Locate the cell with the specified text and output its [x, y] center coordinate. 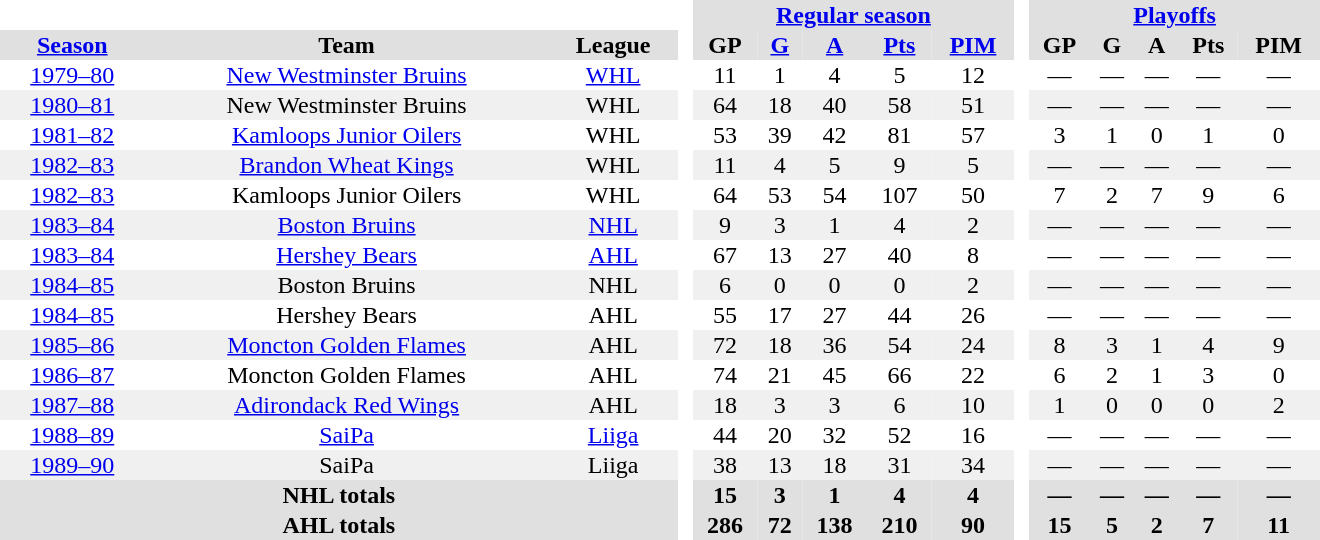
22 [973, 375]
AHL totals [339, 525]
58 [900, 105]
36 [834, 345]
Regular season [854, 15]
10 [973, 405]
45 [834, 375]
NHL totals [339, 495]
24 [973, 345]
League [614, 45]
57 [973, 135]
38 [726, 465]
39 [780, 135]
286 [726, 525]
107 [900, 195]
210 [900, 525]
16 [973, 435]
1988–89 [72, 435]
81 [900, 135]
1980–81 [72, 105]
51 [973, 105]
26 [973, 315]
1987–88 [72, 405]
Playoffs [1174, 15]
42 [834, 135]
Brandon Wheat Kings [347, 165]
1986–87 [72, 375]
1981–82 [72, 135]
50 [973, 195]
17 [780, 315]
21 [780, 375]
67 [726, 255]
55 [726, 315]
1985–86 [72, 345]
32 [834, 435]
138 [834, 525]
20 [780, 435]
1989–90 [72, 465]
Team [347, 45]
Adirondack Red Wings [347, 405]
34 [973, 465]
31 [900, 465]
Season [72, 45]
90 [973, 525]
12 [973, 75]
52 [900, 435]
74 [726, 375]
66 [900, 375]
1979–80 [72, 75]
